Search for the cell housing the specified text and yield its (X, Y) center coordinate. 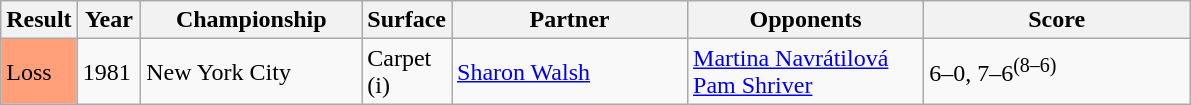
Year (109, 20)
Championship (252, 20)
Result (39, 20)
Loss (39, 72)
1981 (109, 72)
Surface (407, 20)
Carpet (i) (407, 72)
Martina Navrátilová Pam Shriver (806, 72)
Opponents (806, 20)
New York City (252, 72)
Partner (570, 20)
Sharon Walsh (570, 72)
6–0, 7–6(8–6) (1057, 72)
Score (1057, 20)
